Extract the (x, y) coordinate from the center of the cell holding the provided text.  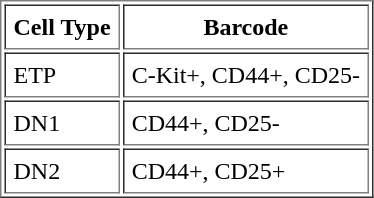
ETP (62, 74)
CD44+, CD25+ (246, 170)
DN1 (62, 122)
Cell Type (62, 26)
CD44+, CD25- (246, 122)
DN2 (62, 170)
Barcode (246, 26)
C-Kit+, CD44+, CD25- (246, 74)
